Search for the cell housing the specified text and yield its [x, y] center coordinate. 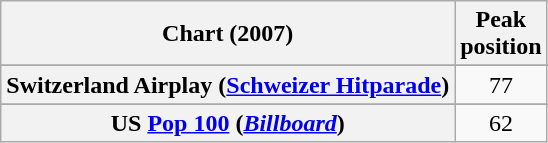
77 [501, 85]
Switzerland Airplay (Schweizer Hitparade) [228, 85]
Chart (2007) [228, 34]
Peakposition [501, 34]
US Pop 100 (Billboard) [228, 123]
62 [501, 123]
